Scan for the cell matching the given text and deliver its [X, Y] coordinate at center. 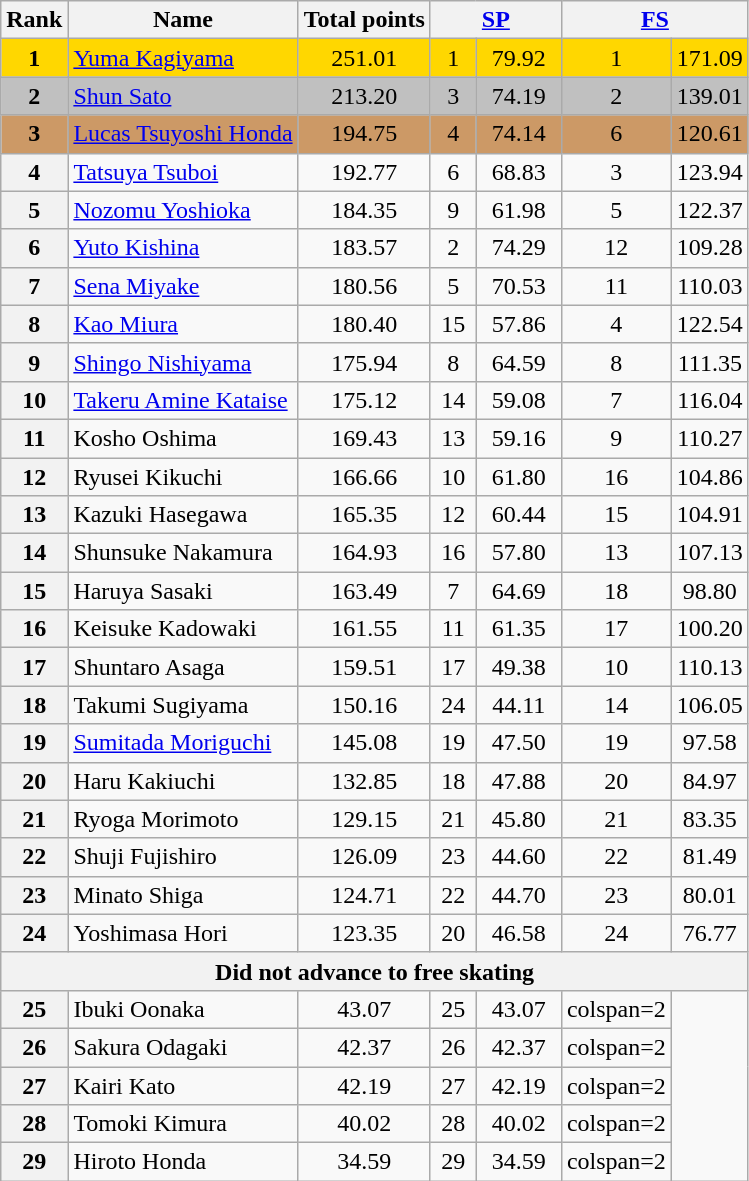
Kazuki Hasegawa [183, 515]
165.35 [364, 515]
159.51 [364, 667]
Tatsuya Tsuboi [183, 172]
180.56 [364, 286]
Shingo Nishiyama [183, 362]
44.60 [518, 857]
116.04 [710, 400]
192.77 [364, 172]
44.70 [518, 895]
44.11 [518, 705]
107.13 [710, 553]
Kao Miura [183, 324]
106.05 [710, 705]
120.61 [710, 134]
100.20 [710, 629]
Kosho Oshima [183, 438]
61.80 [518, 477]
126.09 [364, 857]
Kairi Kato [183, 1085]
169.43 [364, 438]
183.57 [364, 248]
164.93 [364, 553]
Did not advance to free skating [375, 971]
Name [183, 20]
110.03 [710, 286]
150.16 [364, 705]
81.49 [710, 857]
Shuntaro Asaga [183, 667]
46.58 [518, 933]
161.55 [364, 629]
Keisuke Kadowaki [183, 629]
124.71 [364, 895]
60.44 [518, 515]
Tomoki Kimura [183, 1124]
57.80 [518, 553]
61.35 [518, 629]
Shuji Fujishiro [183, 857]
Haruya Sasaki [183, 591]
110.27 [710, 438]
59.08 [518, 400]
Rank [34, 20]
76.77 [710, 933]
49.38 [518, 667]
47.50 [518, 743]
Sakura Odagaki [183, 1047]
Ryusei Kikuchi [183, 477]
129.15 [364, 819]
83.35 [710, 819]
180.40 [364, 324]
Yuto Kishina [183, 248]
70.53 [518, 286]
64.69 [518, 591]
Minato Shiga [183, 895]
Takumi Sugiyama [183, 705]
Ibuki Oonaka [183, 1009]
175.12 [364, 400]
61.98 [518, 210]
171.09 [710, 58]
Hiroto Honda [183, 1162]
Sumitada Moriguchi [183, 743]
74.29 [518, 248]
111.35 [710, 362]
175.94 [364, 362]
68.83 [518, 172]
Lucas Tsuyoshi Honda [183, 134]
74.14 [518, 134]
Yoshimasa Hori [183, 933]
98.80 [710, 591]
122.37 [710, 210]
80.01 [710, 895]
109.28 [710, 248]
Yuma Kagiyama [183, 58]
Total points [364, 20]
Shun Sato [183, 96]
79.92 [518, 58]
Sena Miyake [183, 286]
45.80 [518, 819]
57.86 [518, 324]
123.94 [710, 172]
Takeru Amine Kataise [183, 400]
104.91 [710, 515]
213.20 [364, 96]
84.97 [710, 781]
74.19 [518, 96]
104.86 [710, 477]
163.49 [364, 591]
SP [496, 20]
59.16 [518, 438]
97.58 [710, 743]
Haru Kakiuchi [183, 781]
Nozomu Yoshioka [183, 210]
110.13 [710, 667]
145.08 [364, 743]
47.88 [518, 781]
251.01 [364, 58]
Shunsuke Nakamura [183, 553]
122.54 [710, 324]
139.01 [710, 96]
132.85 [364, 781]
194.75 [364, 134]
123.35 [364, 933]
FS [654, 20]
Ryoga Morimoto [183, 819]
64.59 [518, 362]
184.35 [364, 210]
166.66 [364, 477]
